For the text-containing cell, return its midpoint in (x, y) coordinate format. 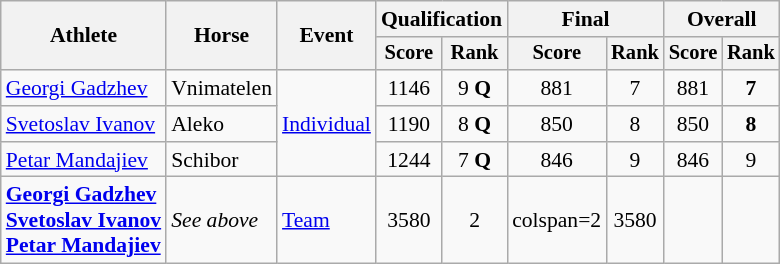
1244 (409, 160)
1146 (409, 88)
9 Q (474, 88)
1190 (409, 124)
Final (586, 19)
Georgi GadzhevSvetoslav IvanovPetar Mandajiev (84, 220)
Petar Mandajiev (84, 160)
Svetoslav Ivanov (84, 124)
2 (474, 220)
Overall (722, 19)
Event (326, 36)
colspan=2 (556, 220)
Athlete (84, 36)
See above (222, 220)
Team (326, 220)
Schibor (222, 160)
Individual (326, 124)
8 Q (474, 124)
Qualification (442, 19)
Aleko (222, 124)
Horse (222, 36)
Georgi Gadzhev (84, 88)
Vnimatelen (222, 88)
7 Q (474, 160)
